For the text-containing cell, return its midpoint in [x, y] coordinate format. 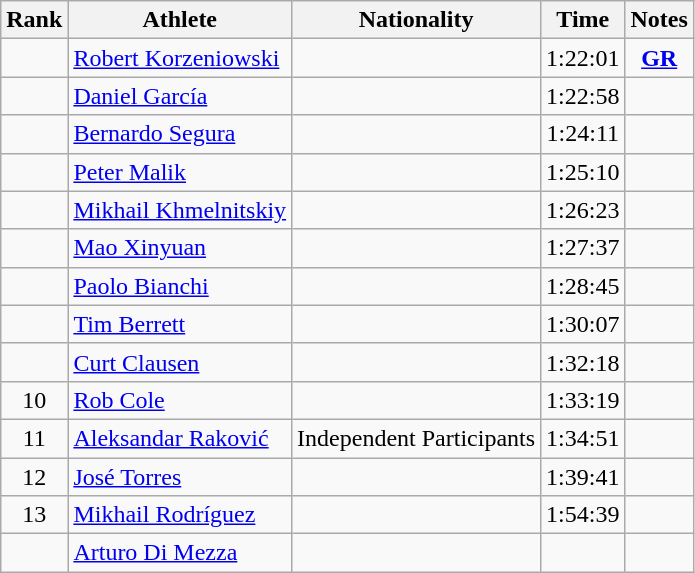
1:32:18 [583, 362]
Notes [659, 20]
1:24:11 [583, 134]
1:25:10 [583, 172]
1:33:19 [583, 400]
Peter Malik [180, 172]
Tim Berrett [180, 324]
1:26:23 [583, 210]
1:54:39 [583, 515]
Time [583, 20]
1:34:51 [583, 438]
1:27:37 [583, 248]
Arturo Di Mezza [180, 553]
Daniel García [180, 96]
1:22:01 [583, 58]
Rank [34, 20]
Independent Participants [416, 438]
11 [34, 438]
Rob Cole [180, 400]
1:28:45 [583, 286]
Athlete [180, 20]
Mikhail Khmelnitskiy [180, 210]
Mao Xinyuan [180, 248]
Paolo Bianchi [180, 286]
GR [659, 58]
1:22:58 [583, 96]
Robert Korzeniowski [180, 58]
10 [34, 400]
1:30:07 [583, 324]
Curt Clausen [180, 362]
13 [34, 515]
Aleksandar Raković [180, 438]
José Torres [180, 477]
Bernardo Segura [180, 134]
1:39:41 [583, 477]
12 [34, 477]
Nationality [416, 20]
Mikhail Rodríguez [180, 515]
